For the text-containing cell, return its midpoint in [x, y] coordinate format. 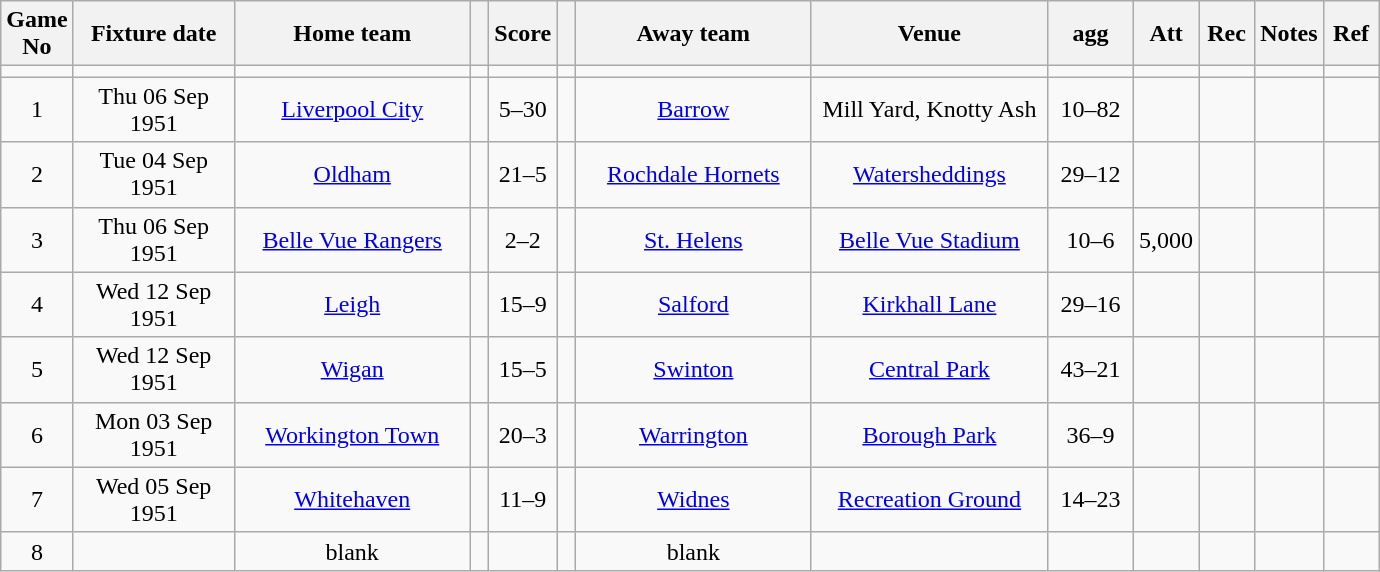
4 [37, 304]
1 [37, 110]
Fixture date [154, 34]
Recreation Ground [929, 500]
Whitehaven [352, 500]
20–3 [523, 434]
5 [37, 370]
Widnes [693, 500]
Mon 03 Sep 1951 [154, 434]
11–9 [523, 500]
Workington Town [352, 434]
Liverpool City [352, 110]
Ref [1351, 34]
Belle Vue Rangers [352, 240]
Barrow [693, 110]
3 [37, 240]
Score [523, 34]
Rochdale Hornets [693, 174]
5,000 [1166, 240]
2–2 [523, 240]
2 [37, 174]
Swinton [693, 370]
36–9 [1090, 434]
Wed 05 Sep 1951 [154, 500]
14–23 [1090, 500]
Salford [693, 304]
6 [37, 434]
Warrington [693, 434]
Tue 04 Sep 1951 [154, 174]
Away team [693, 34]
Home team [352, 34]
10–6 [1090, 240]
Belle Vue Stadium [929, 240]
43–21 [1090, 370]
Game No [37, 34]
7 [37, 500]
Leigh [352, 304]
Notes [1289, 34]
St. Helens [693, 240]
21–5 [523, 174]
Mill Yard, Knotty Ash [929, 110]
15–5 [523, 370]
5–30 [523, 110]
Wigan [352, 370]
Borough Park [929, 434]
15–9 [523, 304]
Venue [929, 34]
agg [1090, 34]
Oldham [352, 174]
10–82 [1090, 110]
Rec [1227, 34]
Central Park [929, 370]
Kirkhall Lane [929, 304]
29–12 [1090, 174]
8 [37, 551]
29–16 [1090, 304]
Watersheddings [929, 174]
Att [1166, 34]
